Search for the cell housing the specified text and yield its [X, Y] center coordinate. 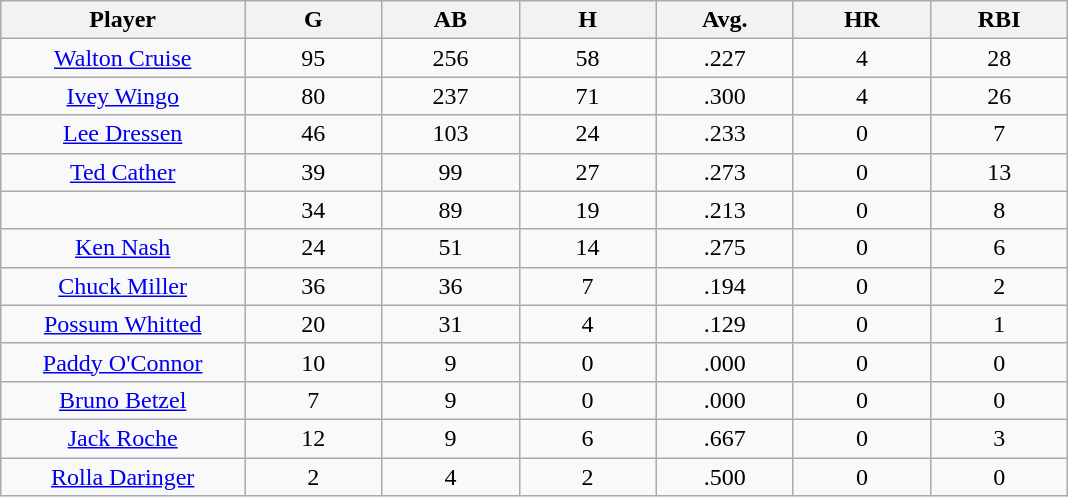
.273 [724, 172]
1 [1000, 324]
31 [450, 324]
Avg. [724, 20]
71 [588, 96]
Ivey Wingo [123, 96]
.300 [724, 96]
Chuck Miller [123, 286]
HR [862, 20]
Ken Nash [123, 248]
51 [450, 248]
RBI [1000, 20]
89 [450, 210]
20 [314, 324]
13 [1000, 172]
12 [314, 438]
46 [314, 134]
3 [1000, 438]
Possum Whitted [123, 324]
.500 [724, 477]
Lee Dressen [123, 134]
99 [450, 172]
19 [588, 210]
8 [1000, 210]
28 [1000, 58]
26 [1000, 96]
.213 [724, 210]
Paddy O'Connor [123, 362]
.667 [724, 438]
27 [588, 172]
.194 [724, 286]
256 [450, 58]
AB [450, 20]
80 [314, 96]
14 [588, 248]
237 [450, 96]
.233 [724, 134]
58 [588, 58]
G [314, 20]
.129 [724, 324]
Bruno Betzel [123, 400]
Ted Cather [123, 172]
H [588, 20]
39 [314, 172]
10 [314, 362]
.227 [724, 58]
34 [314, 210]
Player [123, 20]
95 [314, 58]
.275 [724, 248]
Rolla Daringer [123, 477]
Jack Roche [123, 438]
103 [450, 134]
Walton Cruise [123, 58]
